For the text-containing cell, return its midpoint in (X, Y) coordinate format. 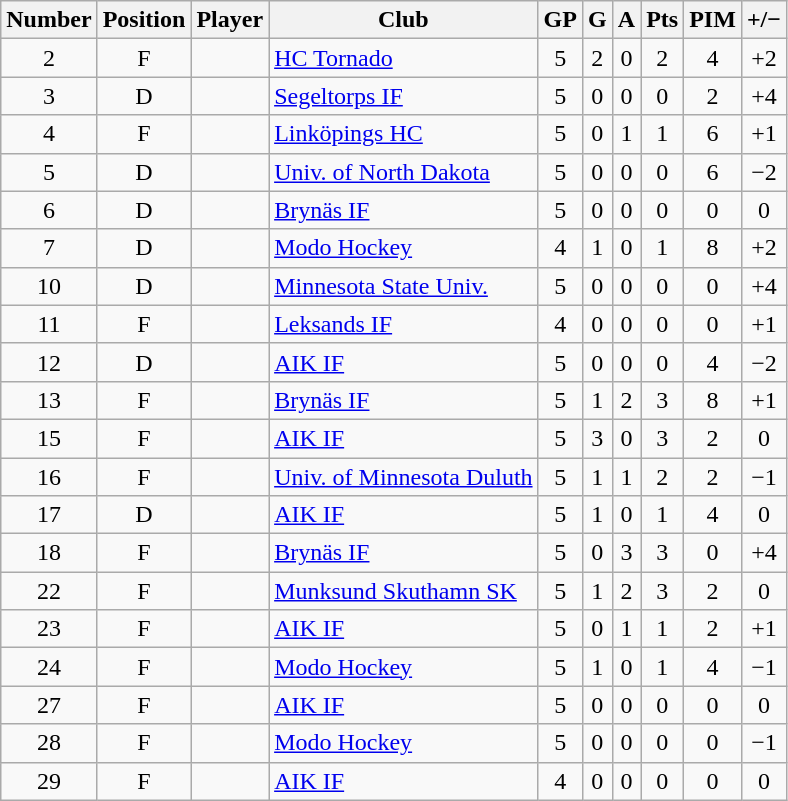
27 (49, 705)
GP (560, 20)
Minnesota State Univ. (404, 286)
29 (49, 781)
17 (49, 515)
Univ. of Minnesota Duluth (404, 477)
Segeltorps IF (404, 96)
Munksund Skuthamn SK (404, 591)
22 (49, 591)
23 (49, 629)
Club (404, 20)
G (597, 20)
A (626, 20)
Player (230, 20)
28 (49, 743)
HC Tornado (404, 58)
+/− (764, 20)
13 (49, 400)
18 (49, 553)
12 (49, 362)
Position (144, 20)
24 (49, 667)
Leksands IF (404, 324)
Univ. of North Dakota (404, 172)
Pts (662, 20)
11 (49, 324)
16 (49, 477)
PIM (713, 20)
15 (49, 438)
Number (49, 20)
7 (49, 248)
Linköpings HC (404, 134)
10 (49, 286)
